For the text-containing cell, return its midpoint in (x, y) coordinate format. 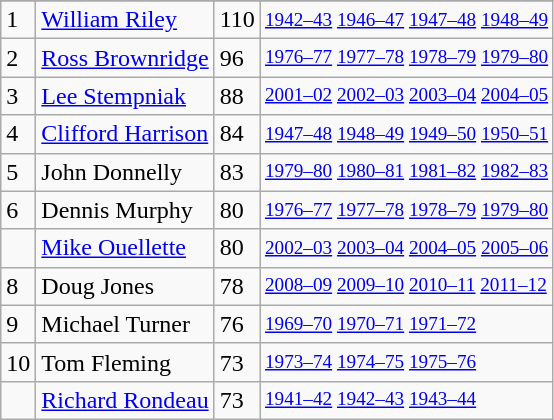
Lee Stempniak (125, 96)
Tom Fleming (125, 362)
8 (18, 286)
2008–09 2009–10 2010–11 2011–12 (406, 286)
110 (237, 20)
83 (237, 172)
John Donnelly (125, 172)
1969–70 1970–71 1971–72 (406, 324)
6 (18, 210)
Dennis Murphy (125, 210)
Ross Brownridge (125, 58)
1973–74 1974–75 1975–76 (406, 362)
5 (18, 172)
88 (237, 96)
Richard Rondeau (125, 400)
96 (237, 58)
Mike Ouellette (125, 248)
10 (18, 362)
William Riley (125, 20)
4 (18, 134)
84 (237, 134)
Doug Jones (125, 286)
2002–03 2003–04 2004–05 2005–06 (406, 248)
76 (237, 324)
Michael Turner (125, 324)
1979–80 1980–81 1981–82 1982–83 (406, 172)
Clifford Harrison (125, 134)
9 (18, 324)
78 (237, 286)
1942–43 1946–47 1947–48 1948–49 (406, 20)
2001–02 2002–03 2003–04 2004–05 (406, 96)
3 (18, 96)
2 (18, 58)
1947–48 1948–49 1949–50 1950–51 (406, 134)
1941–42 1942–43 1943–44 (406, 400)
1 (18, 20)
